Return (x, y) of the center of cell containing provided text 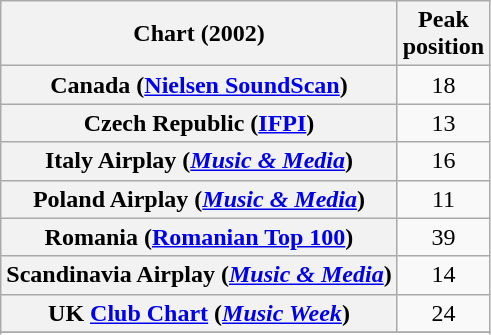
11 (443, 199)
16 (443, 161)
Poland Airplay (Music & Media) (199, 199)
Romania (Romanian Top 100) (199, 237)
UK Club Chart (Music Week) (199, 313)
18 (443, 85)
Chart (2002) (199, 34)
Scandinavia Airplay (Music & Media) (199, 275)
39 (443, 237)
Italy Airplay (Music & Media) (199, 161)
Canada (Nielsen SoundScan) (199, 85)
13 (443, 123)
24 (443, 313)
Czech Republic (IFPI) (199, 123)
Peakposition (443, 34)
14 (443, 275)
